Scan for the cell matching the given text and deliver its (X, Y) coordinate at center. 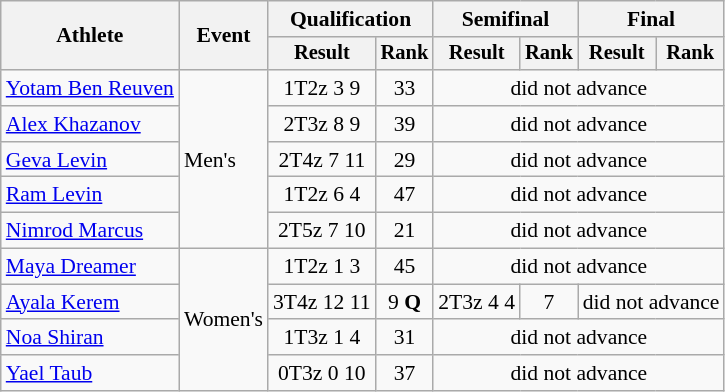
2T4z 7 11 (322, 160)
Yael Taub (90, 373)
Noa Shiran (90, 338)
Semifinal (505, 19)
Ram Levin (90, 195)
Final (652, 19)
Athlete (90, 36)
Ayala Kerem (90, 302)
Geva Levin (90, 160)
1T3z 1 4 (322, 338)
Yotam Ben Reuven (90, 88)
Qualification (350, 19)
Event (224, 36)
7 (549, 302)
1T2z 6 4 (322, 195)
0T3z 0 10 (322, 373)
21 (405, 231)
2T5z 7 10 (322, 231)
Maya Dreamer (90, 267)
9 Q (405, 302)
47 (405, 195)
1T2z 3 9 (322, 88)
39 (405, 124)
31 (405, 338)
Women's (224, 320)
2T3z 8 9 (322, 124)
33 (405, 88)
Nimrod Marcus (90, 231)
3T4z 12 11 (322, 302)
Men's (224, 159)
45 (405, 267)
29 (405, 160)
1T2z 1 3 (322, 267)
2T3z 4 4 (476, 302)
37 (405, 373)
Alex Khazanov (90, 124)
